Detect which cell encompasses the target text, then output its [X, Y] center coordinate. 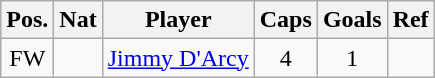
Ref [410, 20]
Jimmy D'Arcy [178, 58]
1 [352, 58]
Goals [352, 20]
FW [28, 58]
Nat [78, 20]
4 [286, 58]
Pos. [28, 20]
Caps [286, 20]
Player [178, 20]
